Scan for the cell matching the given text and deliver its (X, Y) coordinate at center. 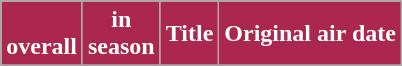
overall (42, 34)
inseason (121, 34)
Original air date (310, 34)
Title (190, 34)
